Locate the cell with the specified text and output its (X, Y) center coordinate. 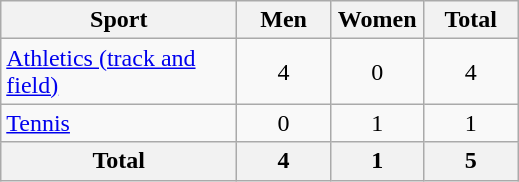
Sport (119, 20)
5 (471, 161)
Athletics (track and field) (119, 72)
Men (284, 20)
Tennis (119, 123)
Women (377, 20)
